Determine the [x, y] coordinate at the center of the cell enclosing the given text.  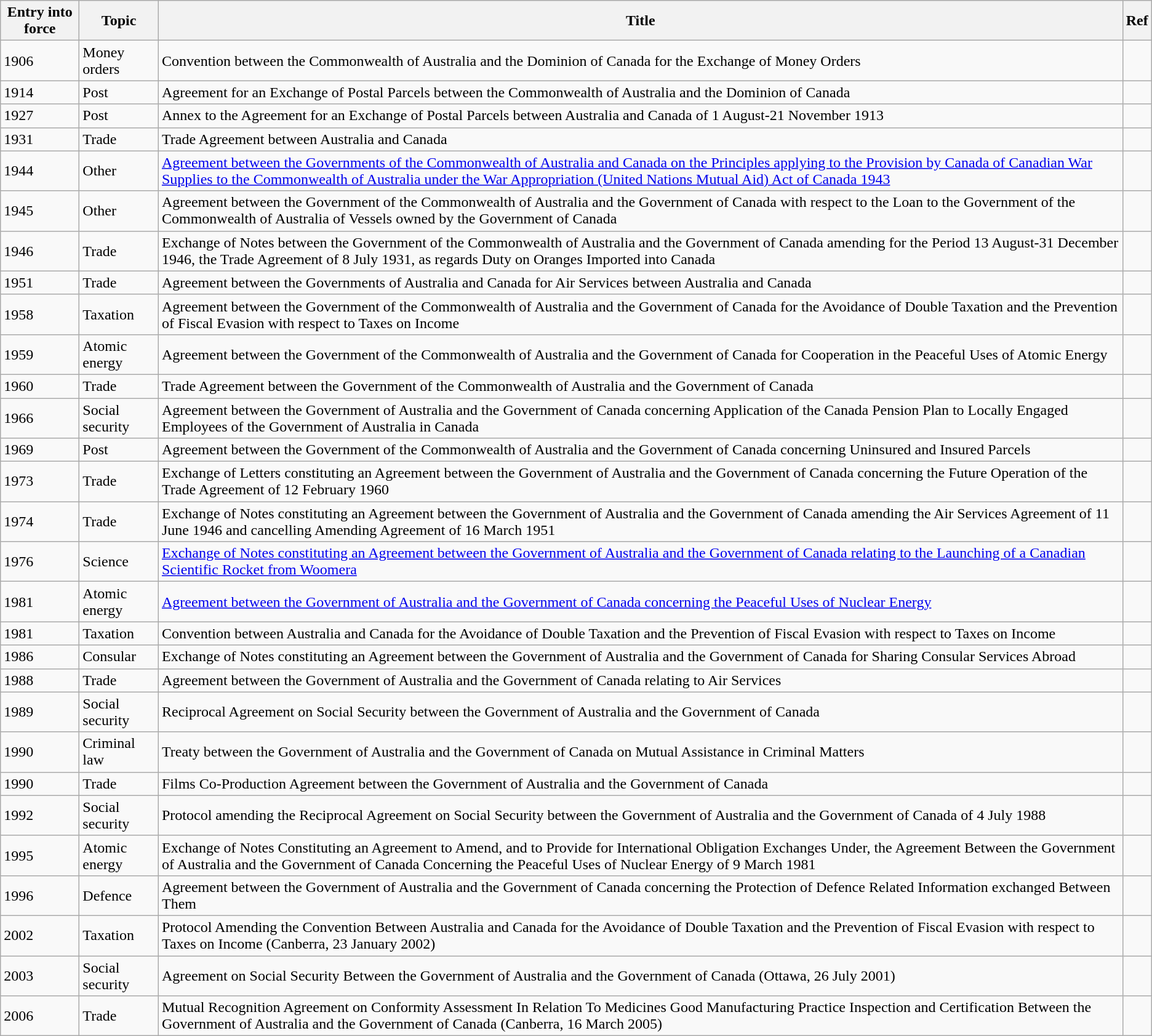
Ref [1137, 21]
1969 [40, 450]
Reciprocal Agreement on Social Security between the Government of Australia and the Government of Canada [640, 712]
Protocol amending the Reciprocal Agreement on Social Security between the Government of Australia and the Government of Canada of 4 July 1988 [640, 815]
2002 [40, 936]
Title [640, 21]
Agreement between the Government of Australia and the Government of Canada concerning the Peaceful Uses of Nuclear Energy [640, 602]
1931 [40, 139]
1906 [40, 60]
Convention between Australia and Canada for the Avoidance of Double Taxation and the Prevention of Fiscal Evasion with respect to Taxes on Income [640, 633]
Films Co-Production Agreement between the Government of Australia and the Government of Canada [640, 784]
1992 [40, 815]
1989 [40, 712]
Topic [119, 21]
1995 [40, 856]
Agreement on Social Security Between the Government of Australia and the Government of Canada (Ottawa, 26 July 2001) [640, 975]
Convention between the Commonwealth of Australia and the Dominion of Canada for the Exchange of Money Orders [640, 60]
Agreement between the Governments of Australia and Canada for Air Services between Australia and Canada [640, 283]
Agreement between the Government of the Commonwealth of Australia and the Government of Canada concerning Uninsured and Insured Parcels [640, 450]
2006 [40, 1016]
Trade Agreement between the Government of the Commonwealth of Australia and the Government of Canada [640, 386]
1960 [40, 386]
1988 [40, 680]
Defence [119, 895]
1974 [40, 522]
1958 [40, 314]
Consular [119, 657]
Agreement for an Exchange of Postal Parcels between the Commonwealth of Australia and the Dominion of Canada [640, 92]
Money orders [119, 60]
1951 [40, 283]
1927 [40, 116]
Science [119, 561]
Exchange of Notes constituting an Agreement between the Government of Australia and the Government of Canada for Sharing Consular Services Abroad [640, 657]
1959 [40, 355]
Trade Agreement between Australia and Canada [640, 139]
1944 [40, 171]
1966 [40, 417]
1914 [40, 92]
Agreement between the Government of the Commonwealth of Australia and the Government of Canada for Cooperation in the Peaceful Uses of Atomic Energy [640, 355]
1996 [40, 895]
Entry into force [40, 21]
1986 [40, 657]
2003 [40, 975]
1976 [40, 561]
Criminal law [119, 752]
Treaty between the Government of Australia and the Government of Canada on Mutual Assistance in Criminal Matters [640, 752]
1946 [40, 251]
1945 [40, 211]
Agreement between the Government of Australia and the Government of Canada relating to Air Services [640, 680]
Annex to the Agreement for an Exchange of Postal Parcels between Australia and Canada of 1 August-21 November 1913 [640, 116]
1973 [40, 481]
